Determine the (x, y) coordinate at the center of the cell enclosing the given text.  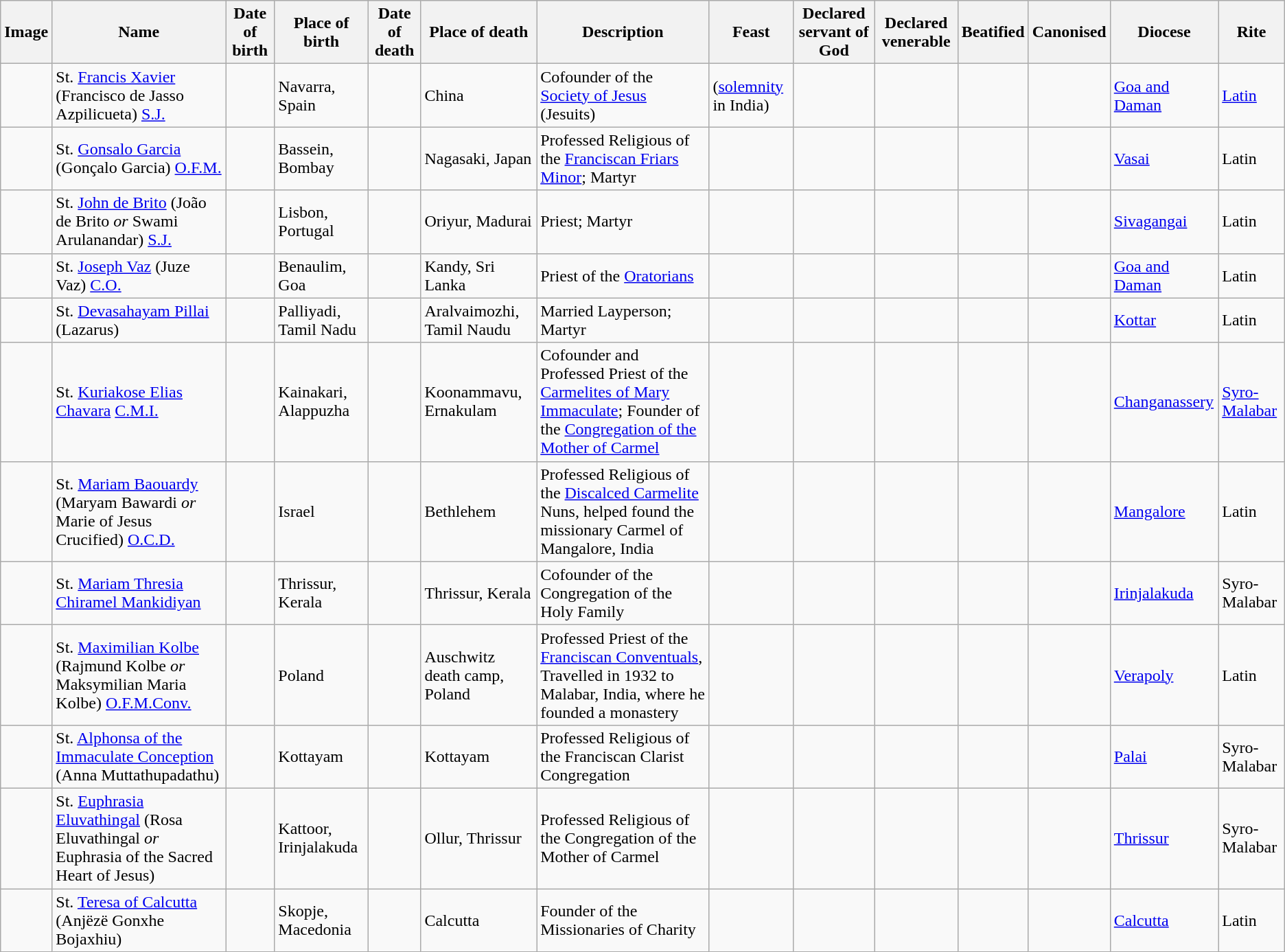
Kandy, Sri Lanka (479, 276)
Koonammavu, Ernakulam (479, 402)
St. Gonsalo Garcia (Gonçalo Garcia) O.F.M. (139, 159)
Kainakari, Alappuzha (321, 402)
Image (26, 32)
Israel (321, 511)
Date of birth (250, 32)
Benaulim, Goa (321, 276)
St. Francis Xavier (Francisco de Jasso Azpilicueta) S.J. (139, 95)
Verapoly (1164, 675)
Rite (1252, 32)
Founder of the Missionaries of Charity (623, 920)
St. John de Brito (João de Brito or Swami Arulanandar) S.J. (139, 222)
Place of death (479, 32)
Vasai (1164, 159)
St. Kuriakose Elias Chavara C.M.I. (139, 402)
Cofounder of the Society of Jesus (Jesuits) (623, 95)
Mangalore (1164, 511)
St. Mariam Baouardy (Maryam Bawardi or Marie of Jesus Crucified) O.C.D. (139, 511)
Bassein, Bombay (321, 159)
Priest of the Oratorians (623, 276)
Place of birth (321, 32)
Professed Religious of the Franciscan Clarist Congregation (623, 756)
Thrissur (1164, 838)
Changanassery (1164, 402)
Professed Religious of the Franciscan Friars Minor; Martyr (623, 159)
Date of death (394, 32)
China (479, 95)
Professed Priest of the Franciscan Conventuals, Travelled in 1932 to Malabar, India, where he founded a monastery (623, 675)
St. Mariam Thresia Chiramel Mankidiyan (139, 593)
(solemnity in India) (751, 95)
Auschwitz death camp, Poland (479, 675)
Skopje, Macedonia (321, 920)
St. Alphonsa of the Immaculate Conception (Anna Muttathupadathu) (139, 756)
Priest; Martyr (623, 222)
Feast (751, 32)
St. Teresa of Calcutta (Anjëzë Gonxhe Bojaxhiu) (139, 920)
Cofounder of the Congregation of the Holy Family (623, 593)
Sivagangai (1164, 222)
Cofounder and Professed Priest of the Carmelites of Mary Immaculate; Founder of the Congregation of the Mother of Carmel (623, 402)
Name (139, 32)
Declared servant of God (835, 32)
Professed Religious of the Congregation of the Mother of Carmel (623, 838)
Diocese (1164, 32)
Canonised (1069, 32)
Palliyadi, Tamil Nadu (321, 320)
Irinjalakuda (1164, 593)
Declared venerable (916, 32)
Description (623, 32)
St. Maximilian Kolbe (Rajmund Kolbe or Maksymilian Maria Kolbe) O.F.M.Conv. (139, 675)
Kattoor, Irinjalakuda (321, 838)
Married Layperson; Martyr (623, 320)
Professed Religious of the Discalced Carmelite Nuns, helped found the missionary Carmel of Mangalore, India (623, 511)
St. Euphrasia Eluvathingal (Rosa Eluvathingal or Euphrasia of the Sacred Heart of Jesus) (139, 838)
Oriyur, Madurai (479, 222)
Palai (1164, 756)
Beatified (993, 32)
Poland (321, 675)
St. Devasahayam Pillai (Lazarus) (139, 320)
Lisbon, Portugal (321, 222)
Kottar (1164, 320)
Bethlehem (479, 511)
Ollur, Thrissur (479, 838)
Navarra, Spain (321, 95)
Aralvaimozhi, Tamil Naudu (479, 320)
St. Joseph Vaz (Juze Vaz) C.O. (139, 276)
Nagasaki, Japan (479, 159)
